Locate the cell with the specified text and output its [x, y] center coordinate. 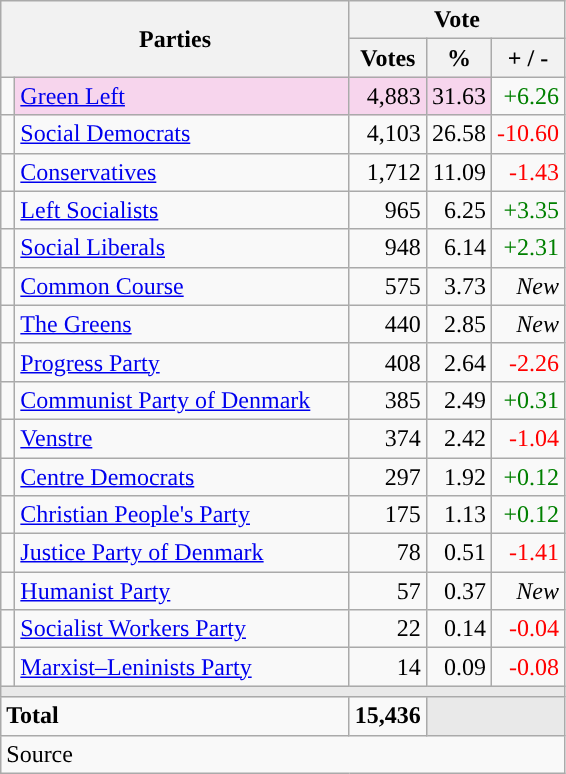
0.09 [458, 667]
Venstre [182, 438]
575 [388, 286]
14 [388, 667]
Marxist–Leninists Party [182, 667]
Parties [176, 39]
+2.31 [528, 248]
-0.08 [528, 667]
0.14 [458, 629]
385 [388, 400]
-1.43 [528, 172]
The Greens [182, 324]
374 [388, 438]
Humanist Party [182, 591]
2.49 [458, 400]
Progress Party [182, 362]
-1.04 [528, 438]
4,103 [388, 134]
-10.60 [528, 134]
408 [388, 362]
1.92 [458, 477]
+3.35 [528, 210]
Common Course [182, 286]
2.42 [458, 438]
26.58 [458, 134]
+ / - [528, 58]
Green Left [182, 96]
Source [283, 754]
Conservatives [182, 172]
-2.26 [528, 362]
6.14 [458, 248]
-1.41 [528, 553]
% [458, 58]
0.37 [458, 591]
22 [388, 629]
Communist Party of Denmark [182, 400]
1,712 [388, 172]
3.73 [458, 286]
-0.04 [528, 629]
Total [176, 716]
Christian People's Party [182, 515]
11.09 [458, 172]
Left Socialists [182, 210]
57 [388, 591]
Centre Democrats [182, 477]
6.25 [458, 210]
175 [388, 515]
+6.26 [528, 96]
Socialist Workers Party [182, 629]
1.13 [458, 515]
+0.31 [528, 400]
Justice Party of Denmark [182, 553]
Votes [388, 58]
948 [388, 248]
Social Liberals [182, 248]
4,883 [388, 96]
0.51 [458, 553]
2.64 [458, 362]
Vote [456, 20]
2.85 [458, 324]
Social Democrats [182, 134]
297 [388, 477]
15,436 [388, 716]
440 [388, 324]
965 [388, 210]
31.63 [458, 96]
78 [388, 553]
